Extract the (X, Y) coordinate from the center of the cell holding the provided text.  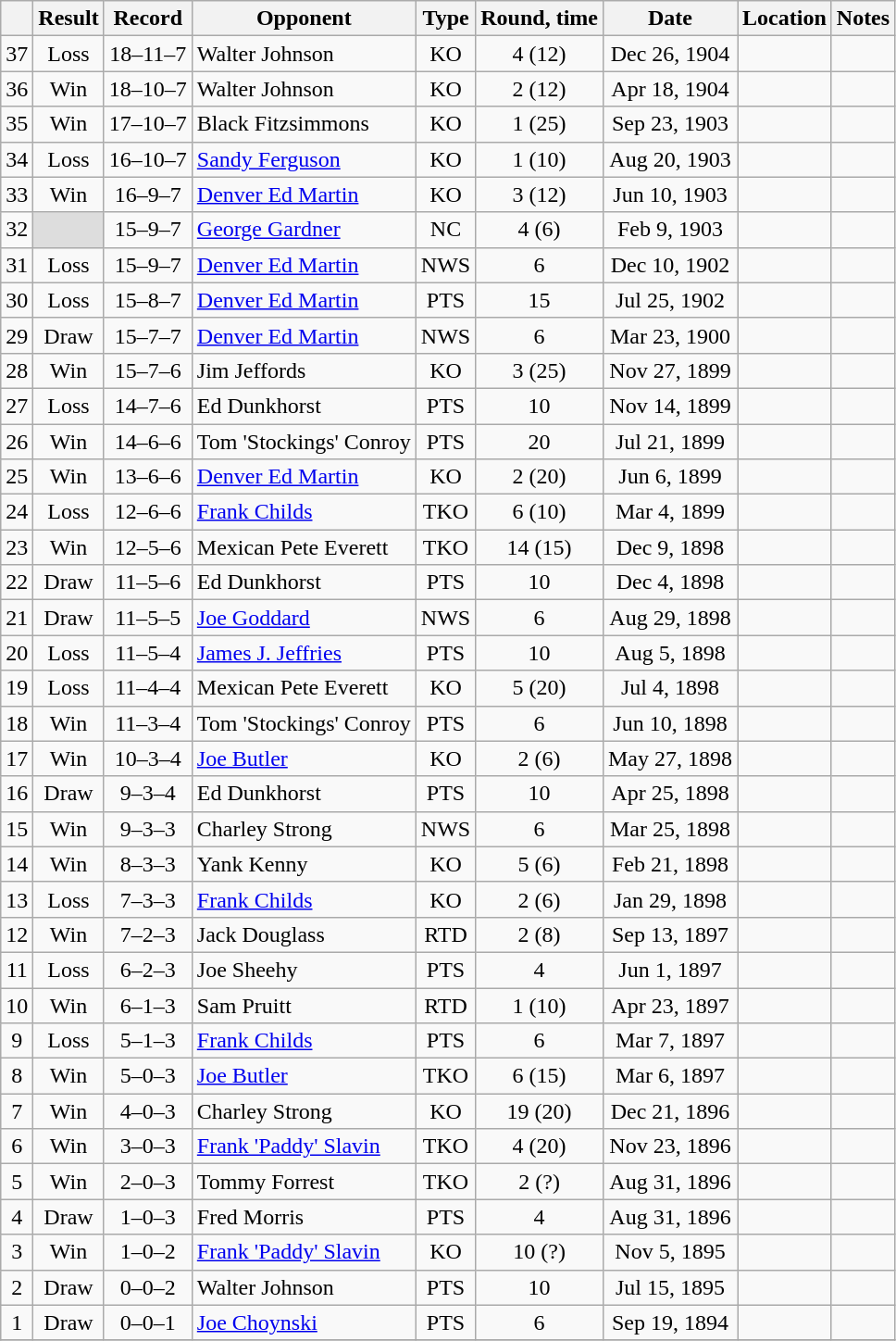
7 (17, 1111)
Mar 23, 1900 (670, 335)
16–9–7 (148, 194)
3 (25) (540, 370)
19 (20) (540, 1111)
Opponent (304, 19)
Joe Goddard (304, 618)
0–0–2 (148, 1287)
Mar 7, 1897 (670, 1041)
May 27, 1898 (670, 758)
5–1–3 (148, 1041)
7–2–3 (148, 934)
12 (17, 934)
Joe Sheehy (304, 970)
11–4–4 (148, 688)
4 (6) (540, 230)
15–8–7 (148, 300)
10–3–4 (148, 758)
Jun 10, 1903 (670, 194)
Jun 6, 1899 (670, 477)
Jack Douglass (304, 934)
Nov 23, 1896 (670, 1147)
14 (15) (540, 547)
18 (17, 723)
33 (17, 194)
3 (12) (540, 194)
8 (17, 1076)
3–0–3 (148, 1147)
Round, time (540, 19)
Jun 10, 1898 (670, 723)
Notes (863, 19)
32 (17, 230)
5 (17, 1182)
Aug 29, 1898 (670, 618)
Black Fitzsimmons (304, 124)
10 (?) (540, 1252)
Jan 29, 1898 (670, 899)
37 (17, 54)
25 (17, 477)
NC (445, 230)
14–6–6 (148, 442)
11 (17, 970)
9–3–3 (148, 829)
Type (445, 19)
16 (17, 794)
9 (17, 1041)
Dec 9, 1898 (670, 547)
17 (17, 758)
8–3–3 (148, 864)
26 (17, 442)
24 (17, 512)
5 (20) (540, 688)
2–0–3 (148, 1182)
2 (?) (540, 1182)
Mar 25, 1898 (670, 829)
6 (10) (540, 512)
23 (17, 547)
Feb 21, 1898 (670, 864)
1 (25) (540, 124)
Jul 25, 1902 (670, 300)
11–3–4 (148, 723)
Sep 13, 1897 (670, 934)
Mar 6, 1897 (670, 1076)
4 (12) (540, 54)
Apr 25, 1898 (670, 794)
Fred Morris (304, 1217)
5 (6) (540, 864)
Jul 4, 1898 (670, 688)
11–5–4 (148, 653)
Date (670, 19)
1–0–3 (148, 1217)
1–0–2 (148, 1252)
Nov 14, 1899 (670, 406)
35 (17, 124)
21 (17, 618)
Aug 5, 1898 (670, 653)
Mar 4, 1899 (670, 512)
Sam Pruitt (304, 1005)
Record (148, 19)
Apr 23, 1897 (670, 1005)
11–5–6 (148, 583)
Yank Kenny (304, 864)
2 (8) (540, 934)
Location (785, 19)
13–6–6 (148, 477)
Sep 23, 1903 (670, 124)
18–11–7 (148, 54)
Dec 21, 1896 (670, 1111)
30 (17, 300)
Jim Jeffords (304, 370)
Result (68, 19)
Sep 19, 1894 (670, 1322)
18–10–7 (148, 89)
7–3–3 (148, 899)
4 (20) (540, 1147)
Jul 21, 1899 (670, 442)
14 (17, 864)
34 (17, 159)
Aug 20, 1903 (670, 159)
14–7–6 (148, 406)
Joe Choynski (304, 1322)
13 (17, 899)
28 (17, 370)
6–2–3 (148, 970)
15–7–7 (148, 335)
Dec 26, 1904 (670, 54)
0–0–1 (148, 1322)
1 (17, 1322)
2 (12) (540, 89)
27 (17, 406)
6–1–3 (148, 1005)
Jul 15, 1895 (670, 1287)
36 (17, 89)
James J. Jeffries (304, 653)
4–0–3 (148, 1111)
11–5–5 (148, 618)
2 (20) (540, 477)
3 (17, 1252)
31 (17, 265)
Nov 27, 1899 (670, 370)
Apr 18, 1904 (670, 89)
5–0–3 (148, 1076)
Dec 10, 1902 (670, 265)
12–5–6 (148, 547)
Jun 1, 1897 (670, 970)
17–10–7 (148, 124)
15–7–6 (148, 370)
Dec 4, 1898 (670, 583)
Nov 5, 1895 (670, 1252)
9–3–4 (148, 794)
19 (17, 688)
Sandy Ferguson (304, 159)
29 (17, 335)
16–10–7 (148, 159)
Tommy Forrest (304, 1182)
Feb 9, 1903 (670, 230)
2 (17, 1287)
6 (15) (540, 1076)
12–6–6 (148, 512)
22 (17, 583)
George Gardner (304, 230)
